Return [X, Y] of the center of cell containing provided text 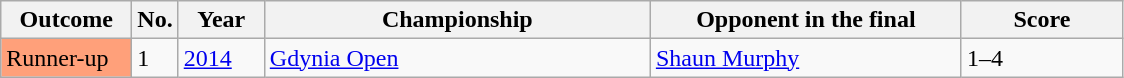
Gdynia Open [457, 58]
Opponent in the final [806, 20]
Outcome [66, 20]
Championship [457, 20]
1–4 [1042, 58]
Runner-up [66, 58]
1 [155, 58]
Score [1042, 20]
No. [155, 20]
2014 [221, 58]
Shaun Murphy [806, 58]
Year [221, 20]
